Return the [x, y] coordinate for the center point of the cell that contains the specified text.  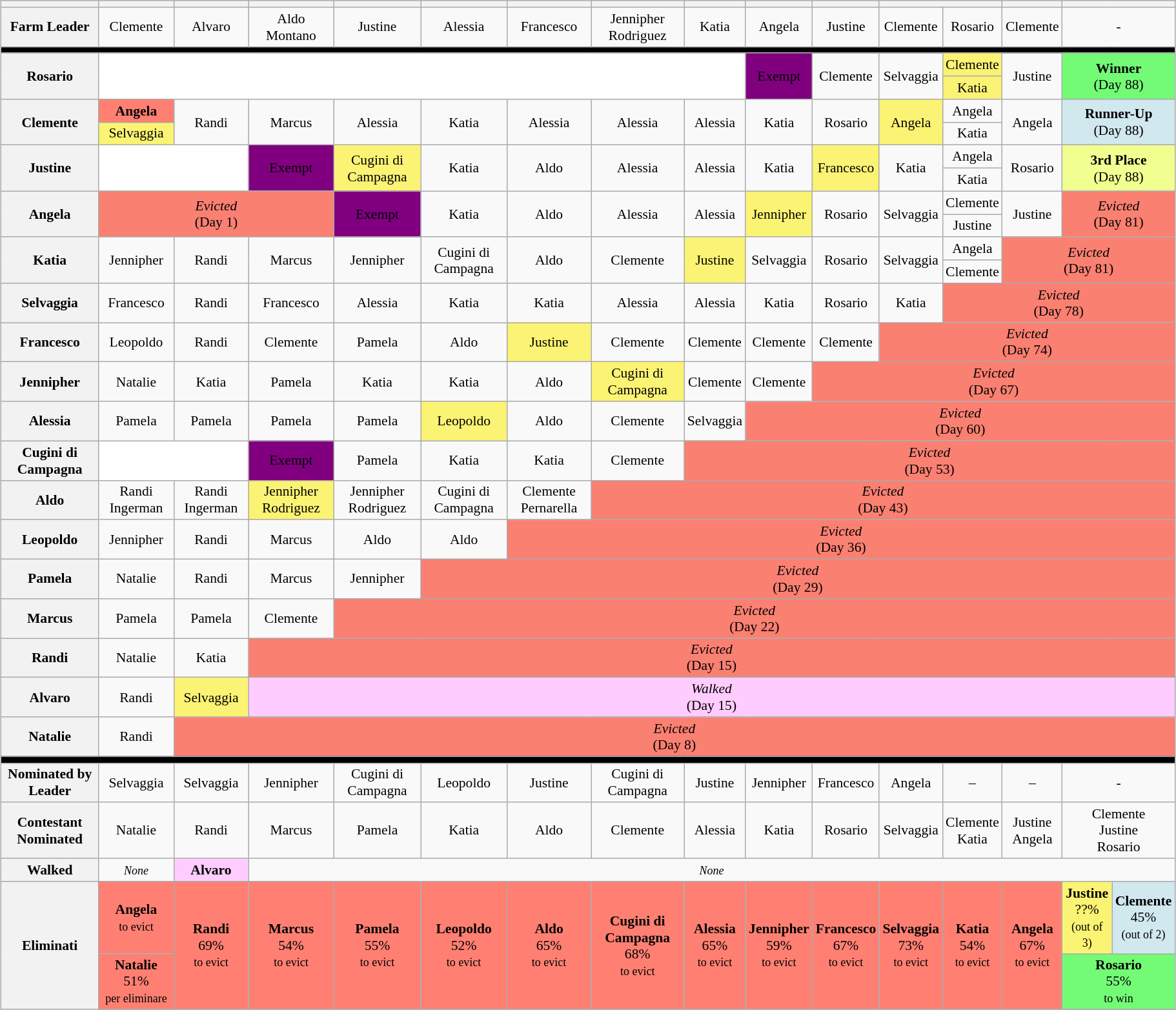
Clemente Justine Rosario [1119, 831]
Jennipher 59%to evict [779, 946]
Aldo 65%to evict [549, 946]
Evicted(Day 60) [960, 421]
3rd Place(Day 88) [1119, 168]
Farm Leader [50, 27]
Katia 54%to evict [972, 946]
Evicted(Day 8) [674, 737]
Walked [50, 870]
JustineAngela [1033, 831]
Leopoldo 52%to evict [464, 946]
Rosario 55%to win [1119, 982]
Cugini di Campagna68%to evict [638, 946]
Runner-Up(Day 88) [1119, 123]
Francesco 67%to evict [846, 946]
Evicted(Day 78) [1059, 303]
Randi 69%to evict [210, 946]
Evicted(Day 36) [842, 540]
Natalie 51% per eliminare [137, 982]
Selvaggia 73%to evict [911, 946]
Clemente Pernarella [549, 500]
Clemente 45%(out of 2) [1144, 918]
Evicted(Day 29) [798, 580]
Angelato evict [137, 918]
Eliminati [50, 946]
Angela 67%to evict [1033, 946]
Nominated by Leader [50, 782]
Pamela 55%to evict [377, 946]
ClementeKatia [972, 831]
Alessia 65%to evict [715, 946]
Evicted(Day 43) [883, 500]
Evicted(Day 15) [712, 658]
Evicted(Day 1) [217, 214]
Evicted(Day 67) [994, 382]
Aldo Montano [292, 27]
Marcus 54%to evict [292, 946]
Walked(Day 15) [712, 697]
Evicted(Day 22) [754, 618]
Winner(Day 88) [1119, 76]
Contestant Nominated [50, 831]
Justine ??%(out of 3) [1087, 918]
Evicted(Day 53) [929, 461]
Evicted(Day 74) [1027, 342]
